Return the [X, Y] coordinate for the center point of the cell that contains the specified text.  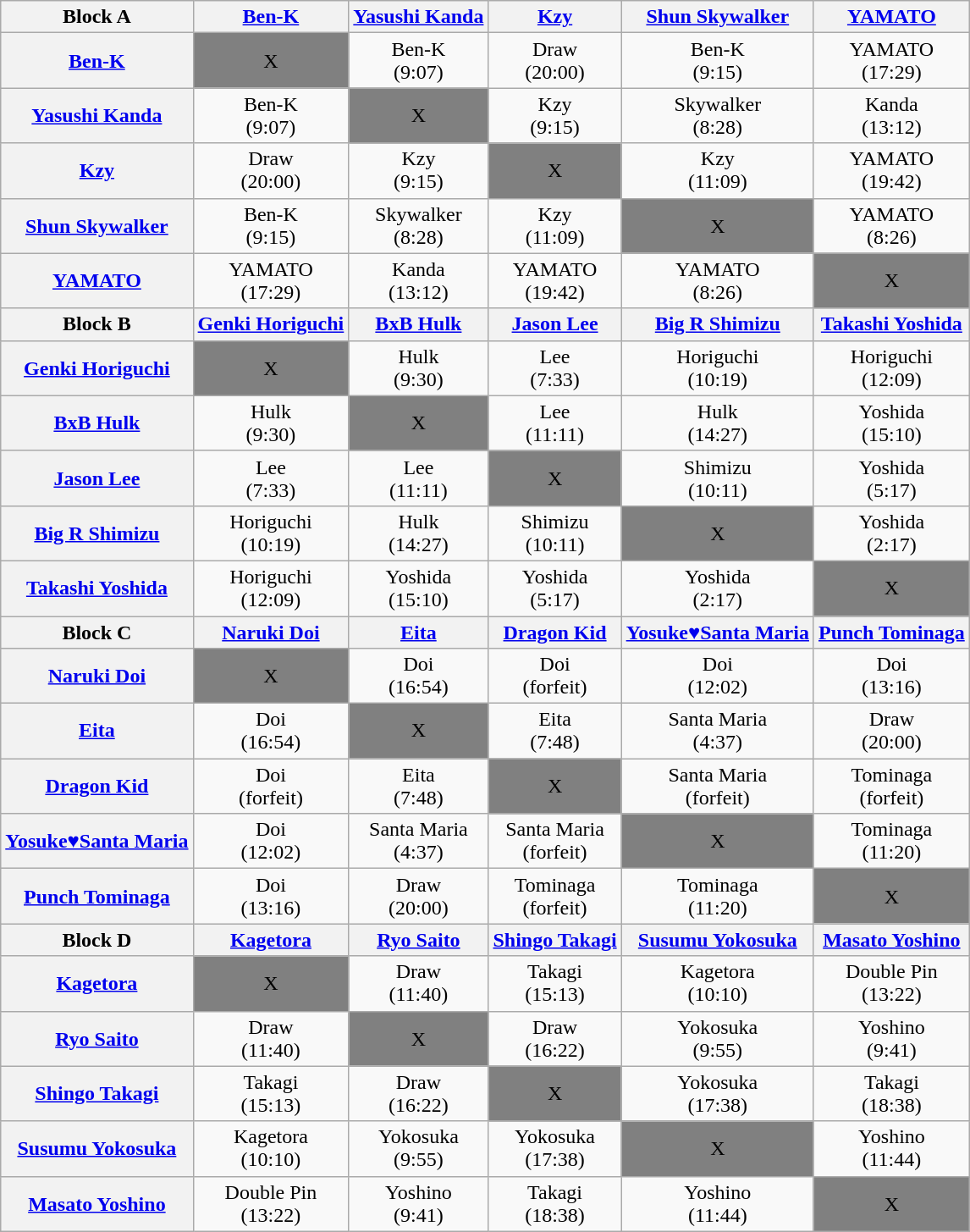
Block A [96, 17]
Block C [96, 633]
Block D [96, 940]
Block B [96, 324]
